Identify which cell holds the provided text, then report its [X, Y] central coordinate. 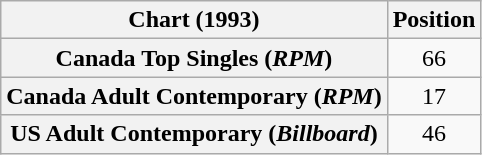
US Adult Contemporary (Billboard) [194, 134]
Position [434, 20]
Chart (1993) [194, 20]
Canada Adult Contemporary (RPM) [194, 96]
66 [434, 58]
46 [434, 134]
17 [434, 96]
Canada Top Singles (RPM) [194, 58]
